Capture the cell that displays the provided text and extract its [X, Y] central coordinate. 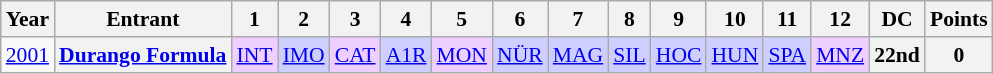
INT [254, 55]
22nd [897, 55]
10 [734, 19]
SIL [630, 55]
Durango Formula [142, 55]
Points [959, 19]
5 [462, 19]
4 [406, 19]
1 [254, 19]
0 [959, 55]
HOC [679, 55]
2 [304, 19]
7 [578, 19]
12 [840, 19]
6 [520, 19]
2001 [28, 55]
A1R [406, 55]
9 [679, 19]
Entrant [142, 19]
NÜR [520, 55]
3 [356, 19]
CAT [356, 55]
MAG [578, 55]
SPA [787, 55]
IMO [304, 55]
HUN [734, 55]
Year [28, 19]
11 [787, 19]
MNZ [840, 55]
MON [462, 55]
8 [630, 19]
DC [897, 19]
